For the text-containing cell, return its midpoint in (X, Y) coordinate format. 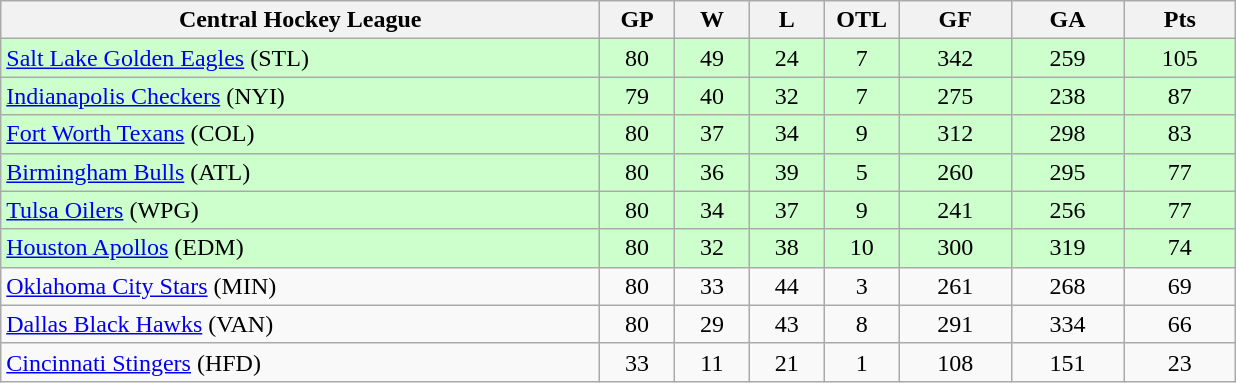
43 (786, 324)
OTL (862, 20)
23 (1180, 362)
79 (638, 96)
151 (1067, 362)
268 (1067, 286)
291 (955, 324)
44 (786, 286)
298 (1067, 134)
74 (1180, 248)
Cincinnati Stingers (HFD) (300, 362)
256 (1067, 210)
Dallas Black Hawks (VAN) (300, 324)
40 (712, 96)
300 (955, 248)
GP (638, 20)
295 (1067, 172)
Salt Lake Golden Eagles (STL) (300, 58)
108 (955, 362)
10 (862, 248)
Indianapolis Checkers (NYI) (300, 96)
W (712, 20)
8 (862, 324)
29 (712, 324)
Tulsa Oilers (WPG) (300, 210)
5 (862, 172)
259 (1067, 58)
24 (786, 58)
39 (786, 172)
GF (955, 20)
11 (712, 362)
241 (955, 210)
38 (786, 248)
L (786, 20)
Oklahoma City Stars (MIN) (300, 286)
Pts (1180, 20)
275 (955, 96)
87 (1180, 96)
Fort Worth Texans (COL) (300, 134)
260 (955, 172)
105 (1180, 58)
3 (862, 286)
Central Hockey League (300, 20)
Birmingham Bulls (ATL) (300, 172)
1 (862, 362)
GA (1067, 20)
342 (955, 58)
66 (1180, 324)
36 (712, 172)
49 (712, 58)
Houston Apollos (EDM) (300, 248)
312 (955, 134)
83 (1180, 134)
238 (1067, 96)
21 (786, 362)
261 (955, 286)
334 (1067, 324)
319 (1067, 248)
69 (1180, 286)
